Find where the given text appears and provide that cell's center as [x, y] coordinate. 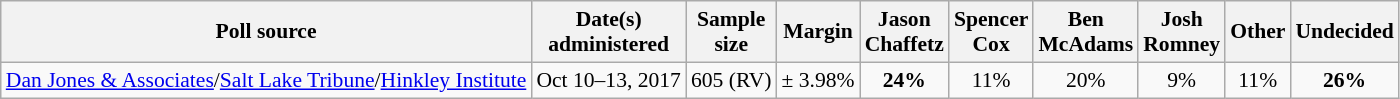
26% [1344, 80]
JoshRomney [1182, 32]
Oct 10–13, 2017 [608, 80]
Margin [818, 32]
20% [1086, 80]
SpencerCox [991, 32]
24% [904, 80]
Poll source [266, 32]
BenMcAdams [1086, 32]
Date(s)administered [608, 32]
9% [1182, 80]
Other [1258, 32]
Samplesize [732, 32]
Undecided [1344, 32]
± 3.98% [818, 80]
JasonChaffetz [904, 32]
Dan Jones & Associates/Salt Lake Tribune/Hinkley Institute [266, 80]
605 (RV) [732, 80]
